Scan for the cell matching the given text and deliver its [x, y] coordinate at center. 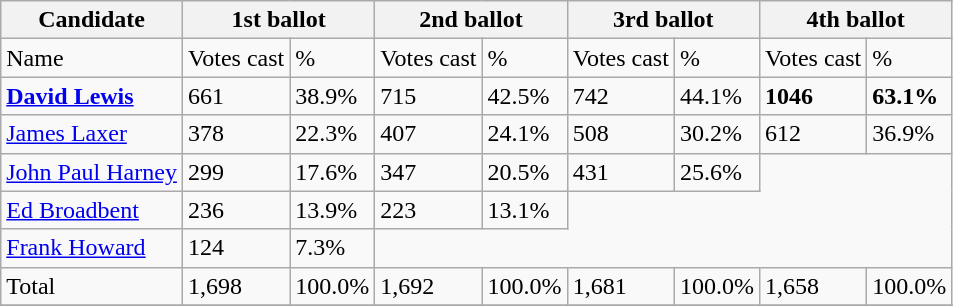
715 [428, 96]
Name [92, 58]
236 [236, 210]
1,658 [812, 286]
1,698 [236, 286]
42.5% [524, 96]
612 [812, 134]
David Lewis [92, 96]
Ed Broadbent [92, 210]
1,681 [620, 286]
299 [236, 172]
44.1% [716, 96]
1st ballot [278, 20]
38.9% [332, 96]
13.9% [332, 210]
347 [428, 172]
24.1% [524, 134]
1046 [812, 96]
2nd ballot [471, 20]
13.1% [524, 210]
17.6% [332, 172]
25.6% [716, 172]
Frank Howard [92, 248]
20.5% [524, 172]
30.2% [716, 134]
Candidate [92, 20]
3rd ballot [663, 20]
378 [236, 134]
124 [236, 248]
63.1% [910, 96]
36.9% [910, 134]
22.3% [332, 134]
James Laxer [92, 134]
661 [236, 96]
1,692 [428, 286]
223 [428, 210]
4th ballot [855, 20]
7.3% [332, 248]
Total [92, 286]
431 [620, 172]
508 [620, 134]
407 [428, 134]
742 [620, 96]
John Paul Harney [92, 172]
